Pinpoint the cell where the given text exists, returning its (X, Y) midpoint coordinate. 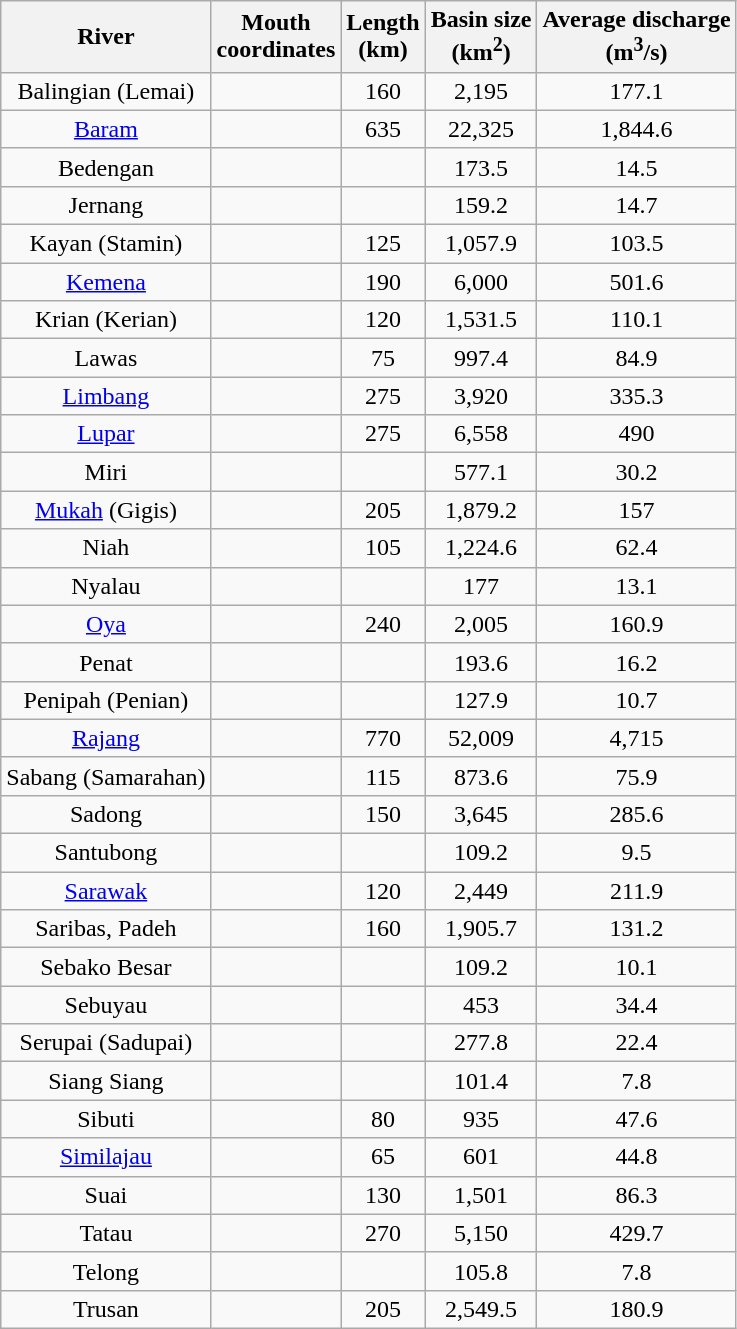
159.2 (481, 205)
490 (636, 434)
47.6 (636, 1119)
1,905.7 (481, 929)
Siang Siang (106, 1081)
Balingian (Lemai) (106, 91)
22,325 (481, 129)
Bedengan (106, 167)
Limbang (106, 396)
Rajang (106, 738)
10.7 (636, 700)
2,005 (481, 624)
9.5 (636, 853)
131.2 (636, 929)
4,715 (636, 738)
501.6 (636, 282)
Sarawak (106, 891)
Mukah (Gigis) (106, 510)
127.9 (481, 700)
14.7 (636, 205)
103.5 (636, 244)
101.4 (481, 1081)
Lawas (106, 358)
1,531.5 (481, 320)
52,009 (481, 738)
62.4 (636, 548)
Miri (106, 472)
Nyalau (106, 586)
Sibuti (106, 1119)
335.3 (636, 396)
Suai (106, 1195)
34.4 (636, 1005)
2,449 (481, 891)
Tatau (106, 1233)
Lupar (106, 434)
3,645 (481, 814)
1,057.9 (481, 244)
Penipah (Penian) (106, 700)
80 (383, 1119)
125 (383, 244)
173.5 (481, 167)
Telong (106, 1271)
Serupai (Sadupai) (106, 1043)
86.3 (636, 1195)
44.8 (636, 1157)
211.9 (636, 891)
Trusan (106, 1309)
30.2 (636, 472)
6,558 (481, 434)
Kemena (106, 282)
601 (481, 1157)
157 (636, 510)
1,224.6 (481, 548)
770 (383, 738)
Sebuyau (106, 1005)
River (106, 37)
Jernang (106, 205)
2,195 (481, 91)
Saribas, Padeh (106, 929)
105 (383, 548)
997.4 (481, 358)
13.1 (636, 586)
Penat (106, 662)
177.1 (636, 91)
193.6 (481, 662)
Kayan (Stamin) (106, 244)
Krian (Kerian) (106, 320)
177 (481, 586)
Similajau (106, 1157)
Baram (106, 129)
Sebako Besar (106, 967)
453 (481, 1005)
1,879.2 (481, 510)
105.8 (481, 1271)
10.1 (636, 967)
75 (383, 358)
65 (383, 1157)
22.4 (636, 1043)
Mouthcoordinates (276, 37)
240 (383, 624)
277.8 (481, 1043)
16.2 (636, 662)
160.9 (636, 624)
429.7 (636, 1233)
150 (383, 814)
115 (383, 776)
Average discharge(m3/s) (636, 37)
3,920 (481, 396)
Sadong (106, 814)
Basin size(km2) (481, 37)
873.6 (481, 776)
130 (383, 1195)
Oya (106, 624)
180.9 (636, 1309)
Niah (106, 548)
Sabang (Samarahan) (106, 776)
1,501 (481, 1195)
6,000 (481, 282)
84.9 (636, 358)
270 (383, 1233)
Santubong (106, 853)
577.1 (481, 472)
1,844.6 (636, 129)
935 (481, 1119)
75.9 (636, 776)
635 (383, 129)
Length(km) (383, 37)
5,150 (481, 1233)
190 (383, 282)
110.1 (636, 320)
2,549.5 (481, 1309)
14.5 (636, 167)
285.6 (636, 814)
